Determine the [X, Y] coordinate at the center of the cell enclosing the given text.  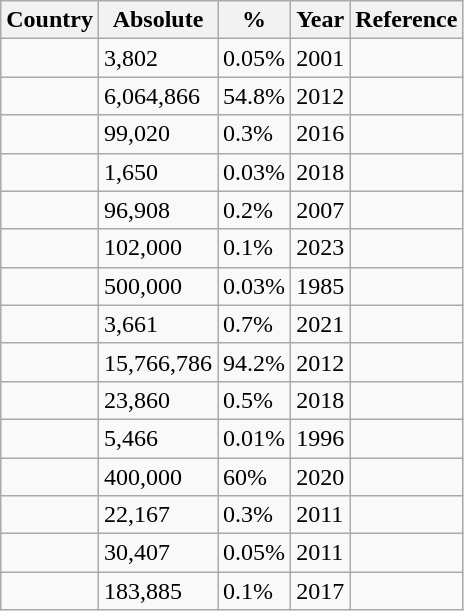
0.5% [254, 400]
94.2% [254, 362]
0.7% [254, 324]
1985 [320, 286]
2007 [320, 210]
22,167 [158, 515]
23,860 [158, 400]
96,908 [158, 210]
% [254, 20]
2016 [320, 134]
3,802 [158, 58]
3,661 [158, 324]
Year [320, 20]
0.2% [254, 210]
60% [254, 477]
2001 [320, 58]
183,885 [158, 591]
Absolute [158, 20]
Reference [406, 20]
Country [50, 20]
2023 [320, 248]
99,020 [158, 134]
102,000 [158, 248]
6,064,866 [158, 96]
2021 [320, 324]
400,000 [158, 477]
2017 [320, 591]
1996 [320, 438]
1,650 [158, 172]
30,407 [158, 553]
15,766,786 [158, 362]
0.01% [254, 438]
500,000 [158, 286]
54.8% [254, 96]
2020 [320, 477]
5,466 [158, 438]
